Identify which cell holds the provided text, then report its [x, y] central coordinate. 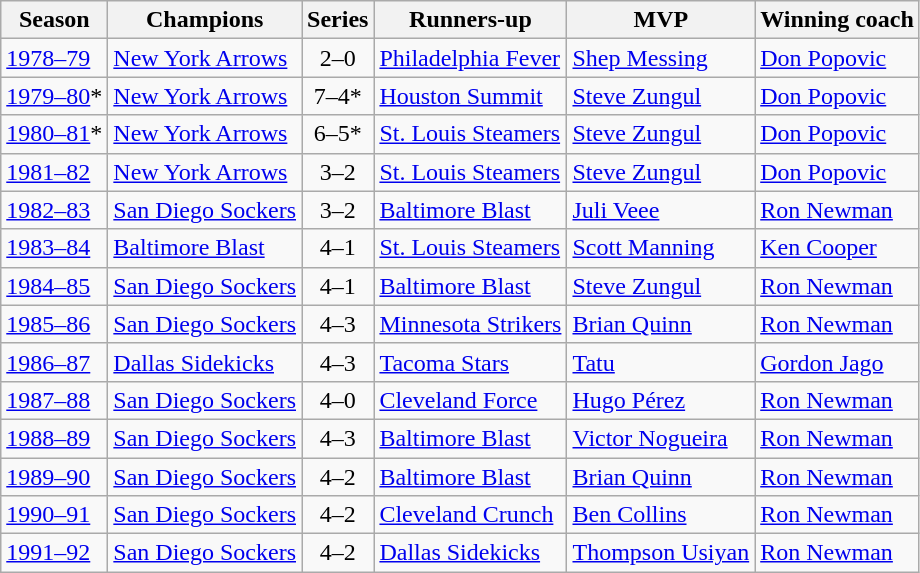
1987–88 [54, 400]
Victor Nogueira [661, 438]
Season [54, 20]
4–0 [338, 400]
1984–85 [54, 286]
Winning coach [838, 20]
2–0 [338, 58]
1981–82 [54, 172]
Cleveland Crunch [470, 515]
1986–87 [54, 362]
1982–83 [54, 210]
1989–90 [54, 477]
1991–92 [54, 553]
Tatu [661, 362]
Runners-up [470, 20]
1985–86 [54, 324]
6–5* [338, 134]
Scott Manning [661, 248]
1980–81* [54, 134]
Gordon Jago [838, 362]
1990–91 [54, 515]
7–4* [338, 96]
1979–80* [54, 96]
Philadelphia Fever [470, 58]
Shep Messing [661, 58]
Juli Veee [661, 210]
1988–89 [54, 438]
Ben Collins [661, 515]
Tacoma Stars [470, 362]
Minnesota Strikers [470, 324]
1983–84 [54, 248]
Series [338, 20]
Cleveland Force [470, 400]
Houston Summit [470, 96]
Champions [205, 20]
Hugo Pérez [661, 400]
1978–79 [54, 58]
Ken Cooper [838, 248]
MVP [661, 20]
Thompson Usiyan [661, 553]
